Pinpoint the cell where the given text exists, returning its [x, y] midpoint coordinate. 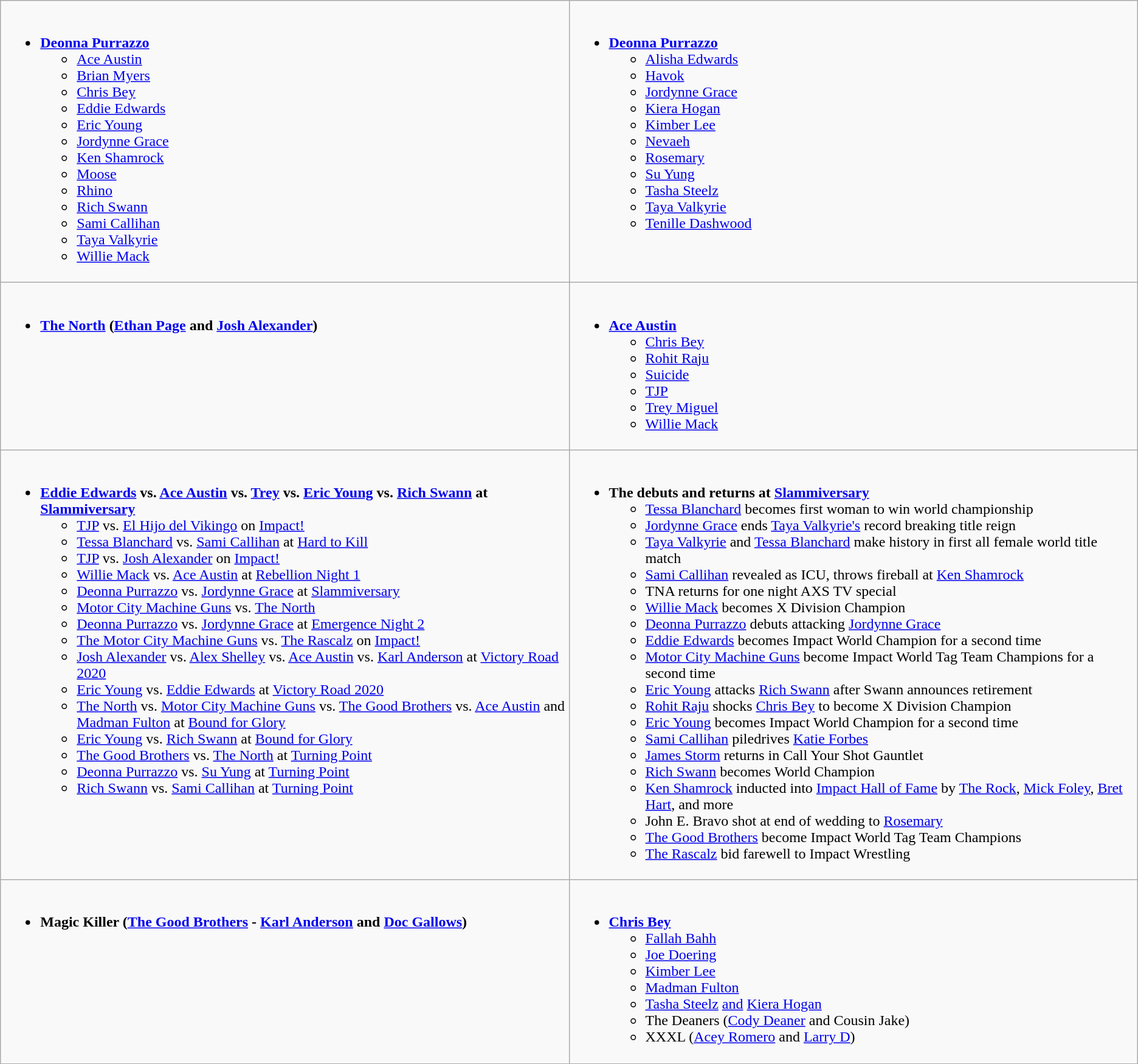
The North (Ethan Page and Josh Alexander) [284, 366]
Ace AustinChris BeyRohit RajuSuicideTJPTrey MiguelWillie Mack [853, 366]
Deonna PurrazzoAlisha EdwardsHavokJordynne GraceKiera HoganKimber LeeNevaehRosemarySu YungTasha SteelzTaya ValkyrieTenille Dashwood [853, 142]
Magic Killer (The Good Brothers - Karl Anderson and Doc Gallows) [284, 972]
